Pinpoint the cell where the given text exists, returning its [X, Y] midpoint coordinate. 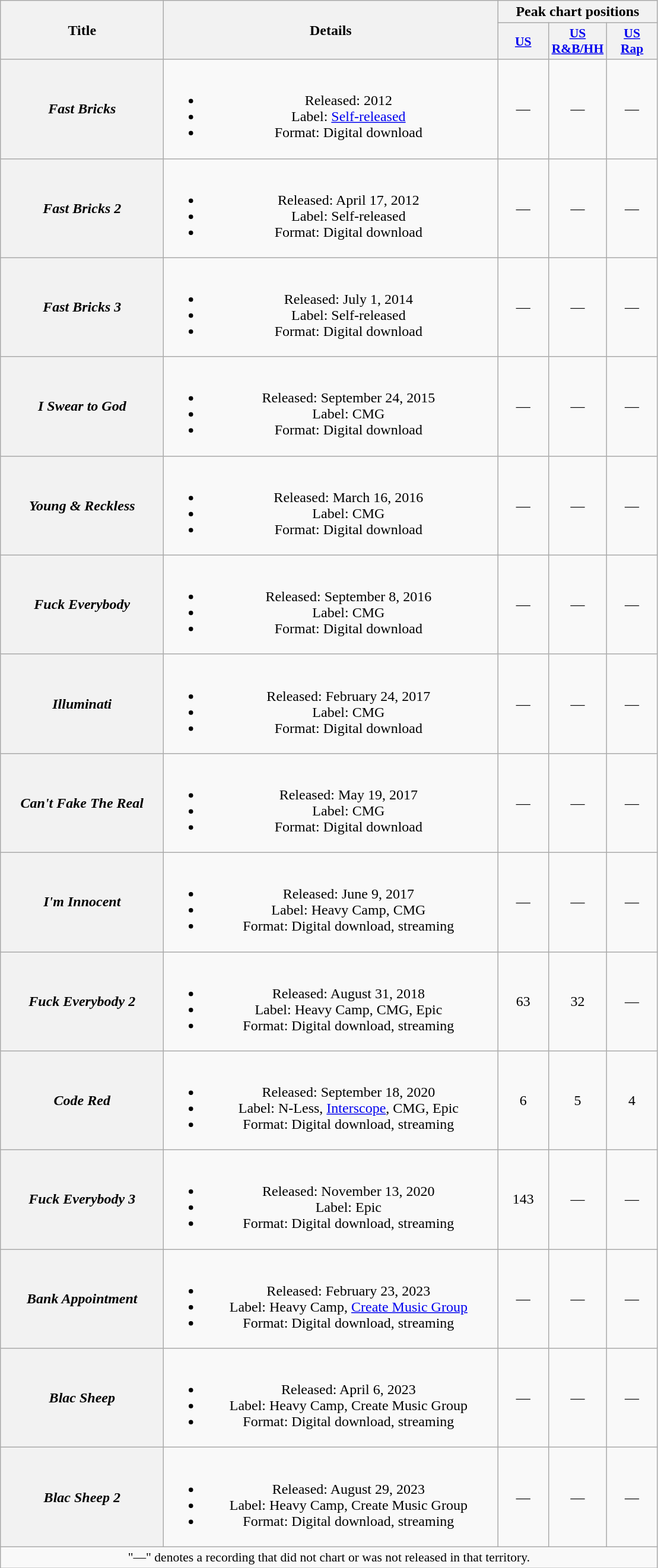
Released: February 23, 2023Label: Heavy Camp, Create Music GroupFormat: Digital download, streaming [331, 1299]
Peak chart positions [578, 12]
Can't Fake The Real [82, 802]
Released: August 31, 2018Label: Heavy Camp, CMG, EpicFormat: Digital download, streaming [331, 1002]
Released: June 9, 2017Label: Heavy Camp, CMGFormat: Digital download, streaming [331, 902]
"—" denotes a recording that did not chart or was not released in that territory. [329, 1557]
32 [578, 1002]
Released: July 1, 2014Label: Self-releasedFormat: Digital download [331, 307]
I'm Innocent [82, 902]
5 [578, 1100]
4 [632, 1100]
Fuck Everybody 3 [82, 1200]
Bank Appointment [82, 1299]
Fuck Everybody [82, 604]
63 [523, 1002]
Released: September 18, 2020Label: N-Less, Interscope, CMG, EpicFormat: Digital download, streaming [331, 1100]
Released: August 29, 2023Label: Heavy Camp, Create Music GroupFormat: Digital download, streaming [331, 1497]
Released: September 8, 2016Label: CMGFormat: Digital download [331, 604]
Released: April 17, 2012Label: Self-releasedFormat: Digital download [331, 208]
Released: February 24, 2017Label: CMGFormat: Digital download [331, 704]
Released: November 13, 2020Label: EpicFormat: Digital download, streaming [331, 1200]
Blac Sheep 2 [82, 1497]
Fast Bricks [82, 109]
Young & Reckless [82, 506]
143 [523, 1200]
US [523, 42]
Released: April 6, 2023Label: Heavy Camp, Create Music GroupFormat: Digital download, streaming [331, 1398]
Illuminati [82, 704]
Fuck Everybody 2 [82, 1002]
USRap [632, 42]
Details [331, 30]
USR&B/HH [578, 42]
Code Red [82, 1100]
I Swear to God [82, 406]
Released: March 16, 2016Label: CMGFormat: Digital download [331, 506]
6 [523, 1100]
Released: May 19, 2017Label: CMGFormat: Digital download [331, 802]
Released: 2012Label: Self-releasedFormat: Digital download [331, 109]
Fast Bricks 3 [82, 307]
Released: September 24, 2015Label: CMGFormat: Digital download [331, 406]
Fast Bricks 2 [82, 208]
Title [82, 30]
Blac Sheep [82, 1398]
